Capture the cell that displays the provided text and extract its [x, y] central coordinate. 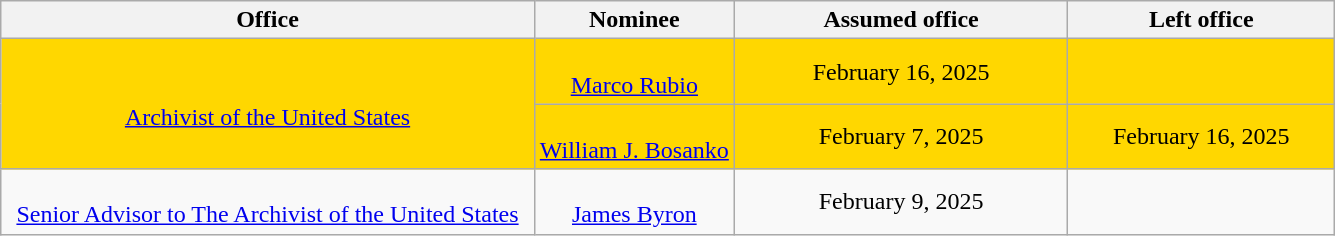
Marco Rubio [634, 72]
William J. Bosanko [634, 136]
Office [268, 20]
Left office [1202, 20]
February 7, 2025 [900, 136]
Archivist of the United States [268, 104]
Senior Advisor to The Archivist of the United States [268, 202]
Nominee [634, 20]
Assumed office [900, 20]
James Byron [634, 202]
February 9, 2025 [900, 202]
